Identify which cell holds the provided text, then report its [X, Y] central coordinate. 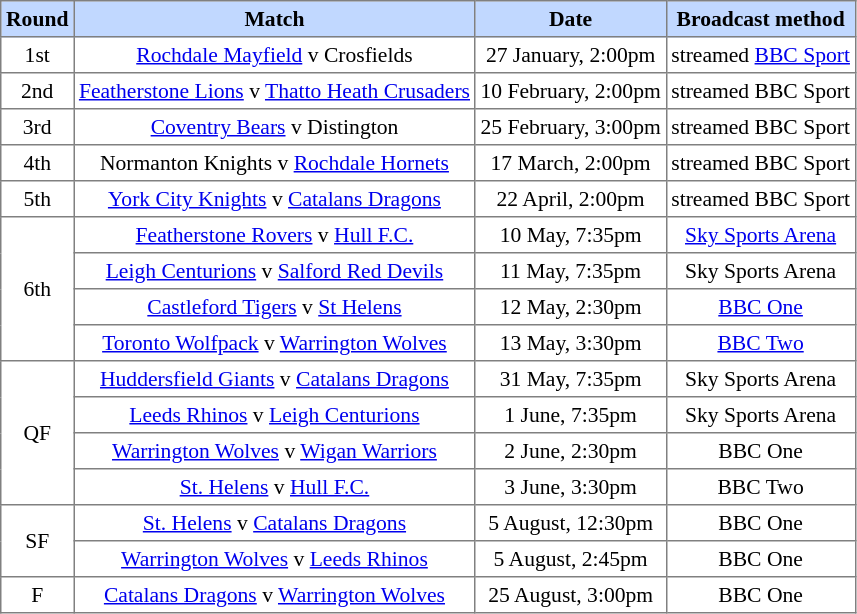
Round [38, 19]
13 May, 3:30pm [570, 343]
St. Helens v Catalans Dragons [275, 523]
17 March, 2:00pm [570, 163]
5 August, 12:30pm [570, 523]
5 August, 2:45pm [570, 559]
31 May, 7:35pm [570, 379]
6th [38, 289]
Leigh Centurions v Salford Red Devils [275, 271]
1st [38, 55]
Match [275, 19]
5th [38, 199]
St. Helens v Hull F.C. [275, 487]
Coventry Bears v Distington [275, 127]
QF [38, 433]
Date [570, 19]
25 February, 3:00pm [570, 127]
Broadcast method [760, 19]
27 January, 2:00pm [570, 55]
2nd [38, 91]
1 June, 7:35pm [570, 415]
Featherstone Rovers v Hull F.C. [275, 235]
Leeds Rhinos v Leigh Centurions [275, 415]
Warrington Wolves v Wigan Warriors [275, 451]
4th [38, 163]
York City Knights v Catalans Dragons [275, 199]
F [38, 595]
10 February, 2:00pm [570, 91]
25 August, 3:00pm [570, 595]
Huddersfield Giants v Catalans Dragons [275, 379]
12 May, 2:30pm [570, 307]
2 June, 2:30pm [570, 451]
3 June, 3:30pm [570, 487]
11 May, 7:35pm [570, 271]
Castleford Tigers v St Helens [275, 307]
10 May, 7:35pm [570, 235]
Normanton Knights v Rochdale Hornets [275, 163]
Warrington Wolves v Leeds Rhinos [275, 559]
Catalans Dragons v Warrington Wolves [275, 595]
Featherstone Lions v Thatto Heath Crusaders [275, 91]
Toronto Wolfpack v Warrington Wolves [275, 343]
22 April, 2:00pm [570, 199]
3rd [38, 127]
SF [38, 541]
Rochdale Mayfield v Crosfields [275, 55]
